Return [x, y] of the center of cell containing provided text 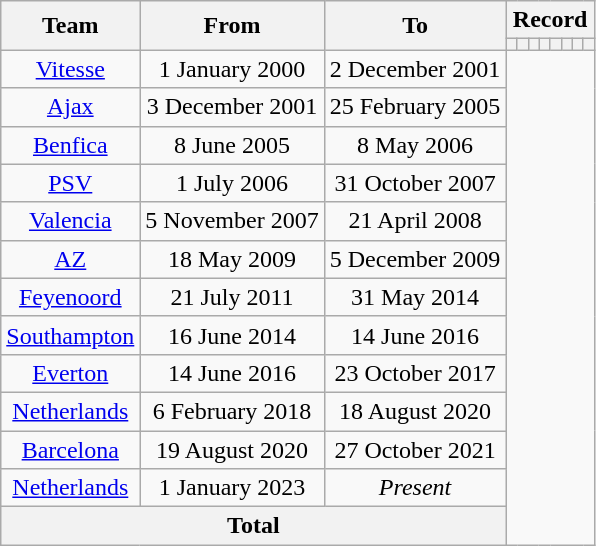
2 December 2001 [415, 69]
Southampton [70, 335]
Valencia [70, 221]
Vitesse [70, 69]
5 December 2009 [415, 259]
3 December 2001 [232, 107]
21 July 2011 [232, 297]
1 January 2000 [232, 69]
Record [550, 20]
Barcelona [70, 449]
19 August 2020 [232, 449]
18 May 2009 [232, 259]
To [415, 26]
27 October 2021 [415, 449]
8 June 2005 [232, 145]
6 February 2018 [232, 411]
From [232, 26]
8 May 2006 [415, 145]
Total [254, 526]
25 February 2005 [415, 107]
AZ [70, 259]
5 November 2007 [232, 221]
Team [70, 26]
31 May 2014 [415, 297]
18 August 2020 [415, 411]
Benfica [70, 145]
Ajax [70, 107]
31 October 2007 [415, 183]
21 April 2008 [415, 221]
PSV [70, 183]
1 July 2006 [232, 183]
16 June 2014 [232, 335]
1 January 2023 [232, 488]
Everton [70, 373]
23 October 2017 [415, 373]
Present [415, 488]
Feyenoord [70, 297]
